Locate the cell with the specified text and output its (X, Y) center coordinate. 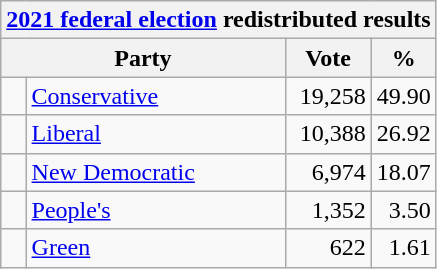
% (404, 58)
10,388 (328, 134)
New Democratic (156, 172)
People's (156, 210)
Conservative (156, 96)
Green (156, 248)
3.50 (404, 210)
2021 federal election redistributed results (218, 20)
26.92 (404, 134)
49.90 (404, 96)
19,258 (328, 96)
1,352 (328, 210)
Party (143, 58)
Liberal (156, 134)
18.07 (404, 172)
6,974 (328, 172)
Vote (328, 58)
622 (328, 248)
1.61 (404, 248)
